Output the [X, Y] coordinate of the center of the cell containing the given text.  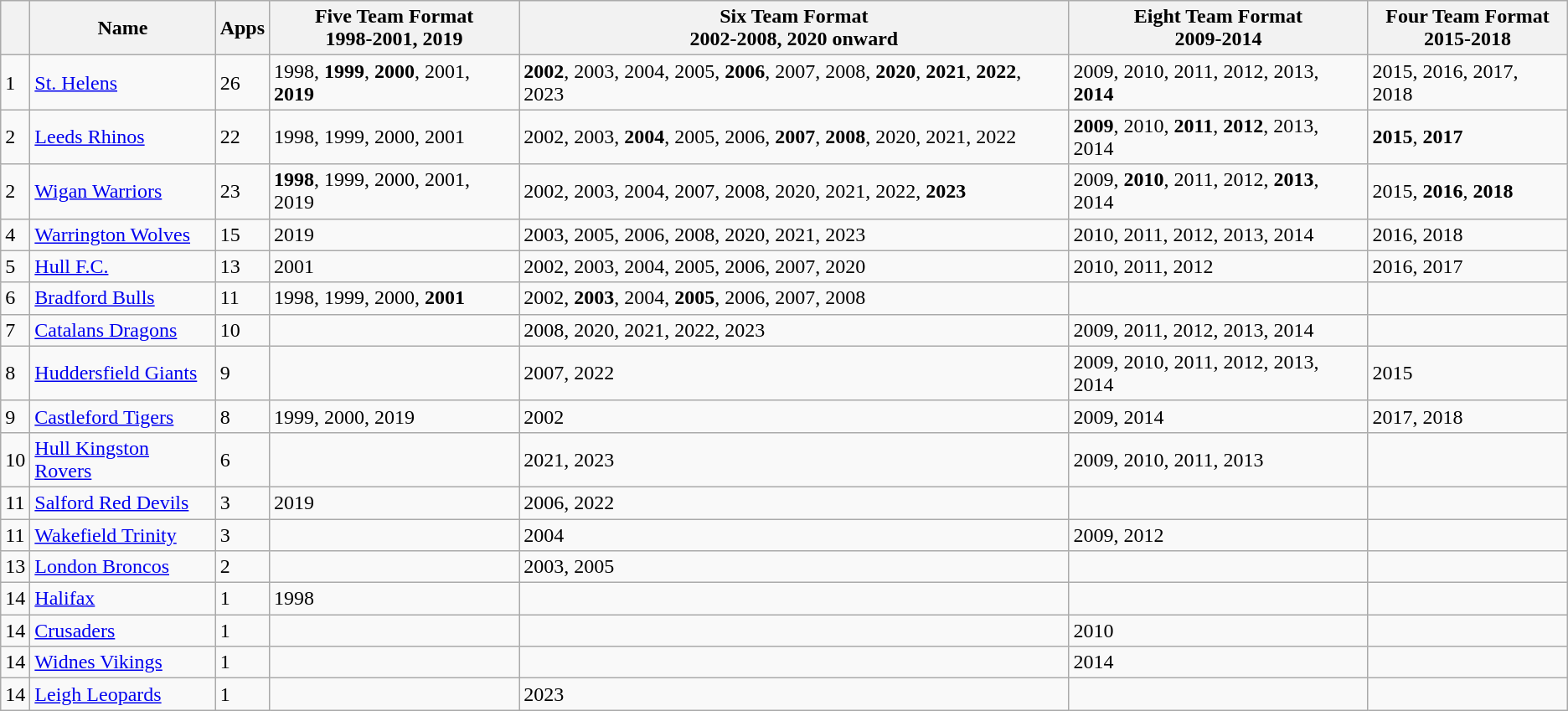
Six Team Format 2002-2008, 2020 onward [794, 28]
2015 [1467, 374]
2023 [794, 694]
Leigh Leopards [122, 694]
4 [15, 234]
7 [15, 330]
Wigan Warriors [122, 191]
2002, 2003, 2004, 2005, 2006, 2007, 2008 [794, 298]
Hull F.C. [122, 266]
2010 [1218, 631]
Hull Kingston Rovers [122, 459]
5 [15, 266]
26 [242, 82]
2009, 2012 [1218, 535]
Apps [242, 28]
Leeds Rhinos [122, 137]
2014 [1218, 662]
2002, 2003, 2004, 2005, 2006, 2007, 2020 [794, 266]
2007, 2022 [794, 374]
2001 [395, 266]
Wakefield Trinity [122, 535]
2021, 2023 [794, 459]
2003, 2005 [794, 567]
London Broncos [122, 567]
1998 [395, 599]
2002, 2003, 2004, 2005, 2006, 2007, 2008, 2020, 2021, 2022 [794, 137]
Castleford Tigers [122, 416]
2004 [794, 535]
Five Team Format 1998-2001, 2019 [395, 28]
2002, 2003, 2004, 2007, 2008, 2020, 2021, 2022, 2023 [794, 191]
2009, 2011, 2012, 2013, 2014 [1218, 330]
Widnes Vikings [122, 662]
Warrington Wolves [122, 234]
2009, 2010, 2011, 2013 [1218, 459]
2003, 2005, 2006, 2008, 2020, 2021, 2023 [794, 234]
Bradford Bulls [122, 298]
1999, 2000, 2019 [395, 416]
Name [122, 28]
Catalans Dragons [122, 330]
2006, 2022 [794, 502]
2010, 2011, 2012 [1218, 266]
2016, 2017 [1467, 266]
2017, 2018 [1467, 416]
2015, 2017 [1467, 137]
2009, 2014 [1218, 416]
2015, 2016, 2017, 2018 [1467, 82]
23 [242, 191]
2016, 2018 [1467, 234]
22 [242, 137]
St. Helens [122, 82]
Halifax [122, 599]
Salford Red Devils [122, 502]
2015, 2016, 2018 [1467, 191]
2010, 2011, 2012, 2013, 2014 [1218, 234]
Four Team Format 2015-2018 [1467, 28]
Huddersfield Giants [122, 374]
2008, 2020, 2021, 2022, 2023 [794, 330]
Crusaders [122, 631]
15 [242, 234]
2002 [794, 416]
2002, 2003, 2004, 2005, 2006, 2007, 2008, 2020, 2021, 2022, 2023 [794, 82]
Eight Team Format 2009-2014 [1218, 28]
